Search for the cell housing the specified text and yield its (X, Y) center coordinate. 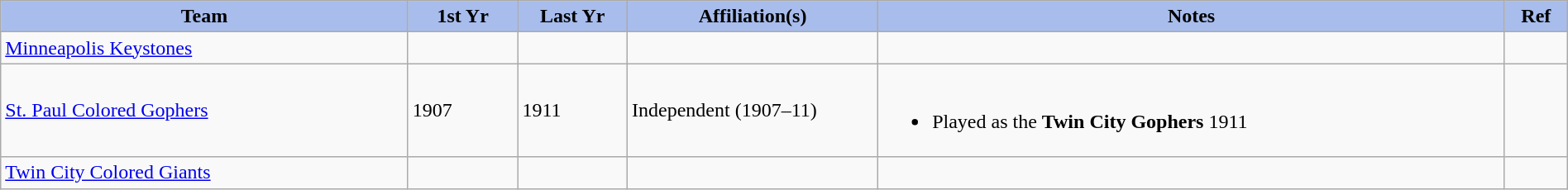
Twin City Colored Giants (205, 173)
Team (205, 17)
Played as the Twin City Gophers 1911 (1192, 111)
Affiliation(s) (753, 17)
Ref (1536, 17)
St. Paul Colored Gophers (205, 111)
Minneapolis Keystones (205, 48)
1907 (463, 111)
Independent (1907–11) (753, 111)
Last Yr (572, 17)
1st Yr (463, 17)
Notes (1192, 17)
1911 (572, 111)
